Pinpoint the cell where the given text exists, returning its [X, Y] midpoint coordinate. 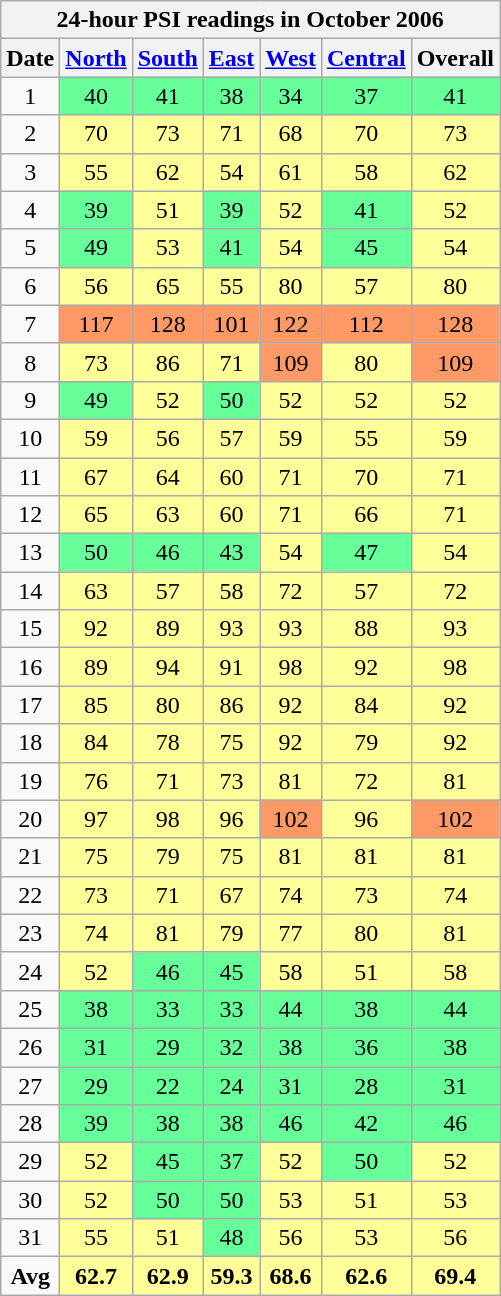
76 [96, 781]
48 [231, 1238]
68 [291, 134]
18 [30, 743]
32 [231, 1047]
3 [30, 172]
78 [168, 743]
2 [30, 134]
68.6 [291, 1276]
61 [291, 172]
Central [366, 58]
21 [30, 857]
5 [30, 248]
27 [30, 1085]
20 [30, 819]
112 [366, 324]
101 [231, 324]
62.7 [96, 1276]
South [168, 58]
85 [96, 705]
62.6 [366, 1276]
16 [30, 667]
88 [366, 629]
94 [168, 667]
122 [291, 324]
17 [30, 705]
Date [30, 58]
64 [168, 477]
69.4 [455, 1276]
43 [231, 553]
Avg [30, 1276]
North [96, 58]
40 [96, 96]
9 [30, 400]
East [231, 58]
26 [30, 1047]
15 [30, 629]
59.3 [231, 1276]
10 [30, 438]
34 [291, 96]
25 [30, 1009]
91 [231, 667]
97 [96, 819]
12 [30, 515]
30 [30, 1200]
11 [30, 477]
42 [366, 1124]
36 [366, 1047]
23 [30, 933]
West [291, 58]
6 [30, 286]
47 [366, 553]
66 [366, 515]
62.9 [168, 1276]
19 [30, 781]
8 [30, 362]
117 [96, 324]
24-hour PSI readings in October 2006 [250, 20]
7 [30, 324]
1 [30, 96]
Overall [455, 58]
77 [291, 933]
4 [30, 210]
14 [30, 591]
13 [30, 553]
